From the cell containing the given text, extract its center point as [X, Y] coordinate. 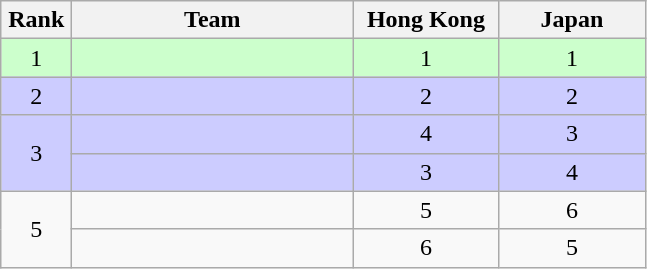
Rank [36, 20]
Team [212, 20]
Hong Kong [426, 20]
Japan [572, 20]
